Provide the [x, y] coordinate of the cell's center where the given text is located.  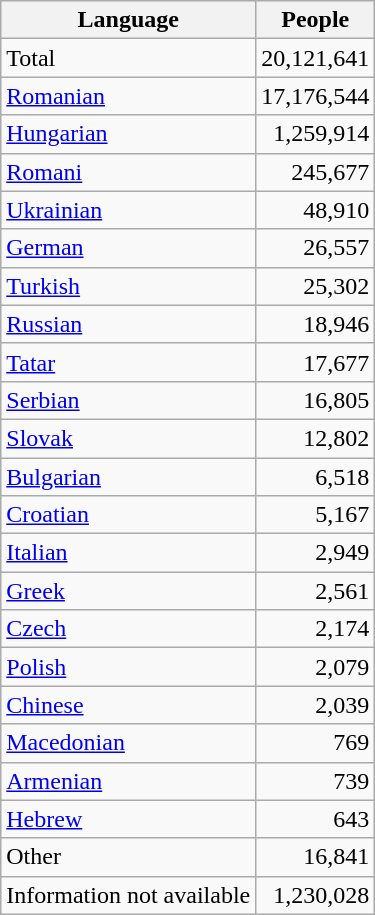
Russian [128, 324]
2,039 [316, 705]
Serbian [128, 400]
2,174 [316, 629]
17,677 [316, 362]
26,557 [316, 248]
Turkish [128, 286]
Italian [128, 553]
Greek [128, 591]
2,079 [316, 667]
245,677 [316, 172]
Language [128, 20]
Ukrainian [128, 210]
769 [316, 743]
Slovak [128, 438]
Croatian [128, 515]
1,230,028 [316, 895]
Macedonian [128, 743]
Tatar [128, 362]
Armenian [128, 781]
2,949 [316, 553]
Information not available [128, 895]
643 [316, 819]
12,802 [316, 438]
1,259,914 [316, 134]
Bulgarian [128, 477]
2,561 [316, 591]
Hebrew [128, 819]
Polish [128, 667]
48,910 [316, 210]
20,121,641 [316, 58]
Chinese [128, 705]
16,805 [316, 400]
Total [128, 58]
Romani [128, 172]
739 [316, 781]
18,946 [316, 324]
German [128, 248]
Romanian [128, 96]
Czech [128, 629]
6,518 [316, 477]
Other [128, 857]
17,176,544 [316, 96]
5,167 [316, 515]
16,841 [316, 857]
People [316, 20]
Hungarian [128, 134]
25,302 [316, 286]
